Extract the (X, Y) coordinate from the center of the cell holding the provided text.  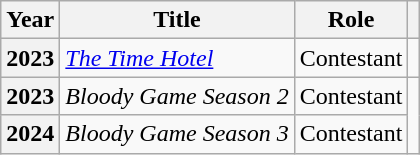
2024 (30, 134)
Title (177, 20)
Role (351, 20)
Bloody Game Season 2 (177, 96)
Bloody Game Season 3 (177, 134)
The Time Hotel (177, 58)
Year (30, 20)
